Return [X, Y] of the center of cell containing provided text 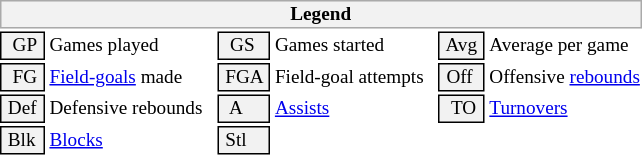
Field-goals made [131, 77]
Defensive rebounds [131, 108]
A [244, 108]
Games started [354, 46]
Games played [131, 46]
Blk [22, 140]
Def [22, 108]
Average per game [565, 46]
GS [244, 46]
TO [462, 108]
Turnovers [565, 108]
Stl [244, 140]
Legend [320, 14]
FGA [244, 77]
Offensive rebounds [565, 77]
FG [22, 77]
Avg [462, 46]
Off [462, 77]
Field-goal attempts [354, 77]
Blocks [131, 140]
GP [22, 46]
Assists [354, 108]
